Return (X, Y) of the center of cell containing provided text 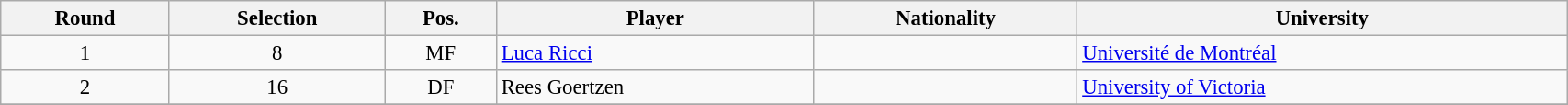
Luca Ricci (655, 53)
1 (85, 53)
Rees Goertzen (655, 87)
Université de Montréal (1323, 53)
Nationality (946, 18)
Player (655, 18)
DF (441, 87)
University (1323, 18)
Round (85, 18)
University of Victoria (1323, 87)
2 (85, 87)
MF (441, 53)
Selection (277, 18)
8 (277, 53)
16 (277, 87)
Pos. (441, 18)
